Pinpoint the cell where the given text exists, returning its (X, Y) midpoint coordinate. 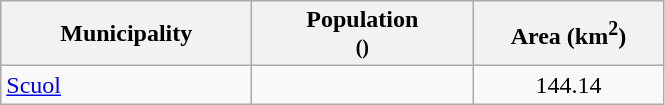
Scuol (126, 85)
Population () (362, 34)
144.14 (568, 85)
Area (km2) (568, 34)
Municipality (126, 34)
